Output the (x, y) coordinate of the center of the cell containing the given text.  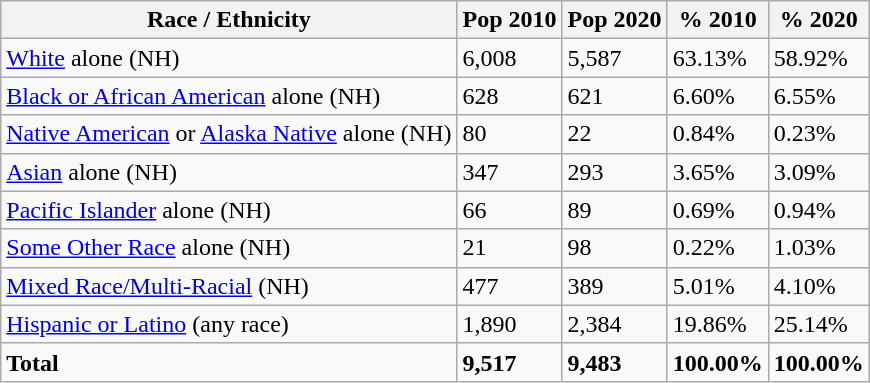
Pop 2010 (510, 20)
0.22% (718, 248)
Pop 2020 (614, 20)
21 (510, 248)
6,008 (510, 58)
2,384 (614, 324)
White alone (NH) (229, 58)
63.13% (718, 58)
4.10% (818, 286)
80 (510, 134)
Pacific Islander alone (NH) (229, 210)
66 (510, 210)
0.69% (718, 210)
98 (614, 248)
Race / Ethnicity (229, 20)
19.86% (718, 324)
6.60% (718, 96)
25.14% (818, 324)
22 (614, 134)
6.55% (818, 96)
9,517 (510, 362)
Black or African American alone (NH) (229, 96)
3.65% (718, 172)
Some Other Race alone (NH) (229, 248)
5,587 (614, 58)
1.03% (818, 248)
0.23% (818, 134)
Hispanic or Latino (any race) (229, 324)
Asian alone (NH) (229, 172)
293 (614, 172)
347 (510, 172)
389 (614, 286)
Total (229, 362)
9,483 (614, 362)
621 (614, 96)
5.01% (718, 286)
628 (510, 96)
0.84% (718, 134)
3.09% (818, 172)
477 (510, 286)
Mixed Race/Multi-Racial (NH) (229, 286)
58.92% (818, 58)
% 2020 (818, 20)
% 2010 (718, 20)
89 (614, 210)
Native American or Alaska Native alone (NH) (229, 134)
1,890 (510, 324)
0.94% (818, 210)
